Search for the cell housing the specified text and yield its (x, y) center coordinate. 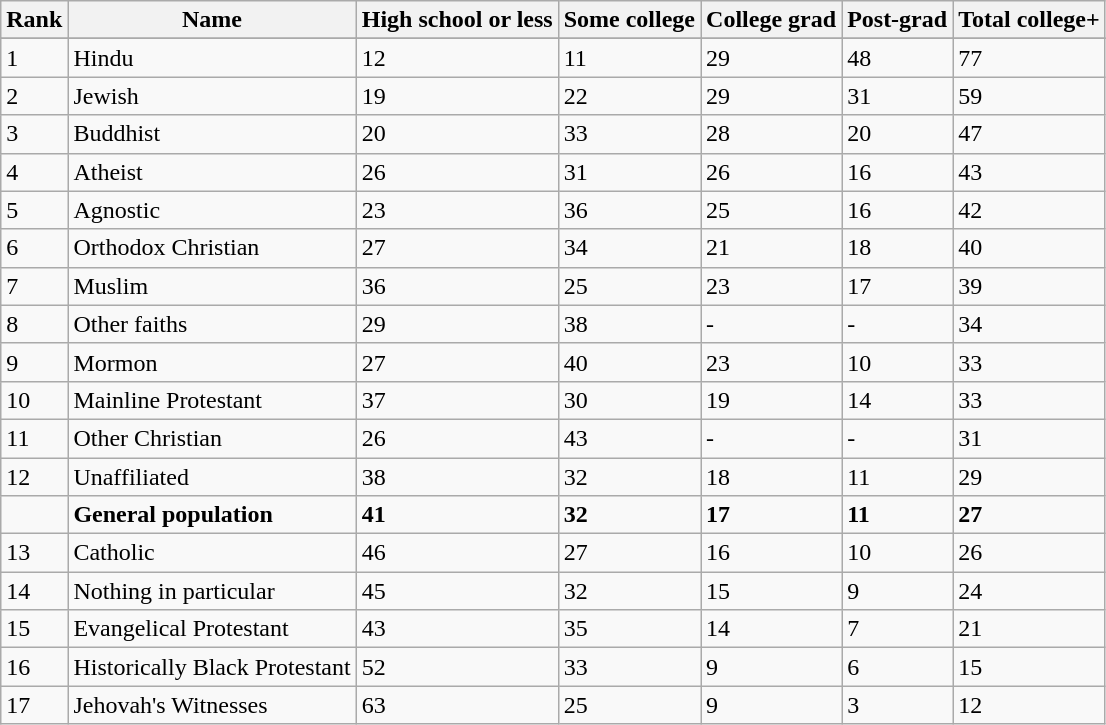
Atheist (212, 172)
8 (34, 324)
Nothing in particular (212, 591)
Rank (34, 20)
Catholic (212, 553)
Total college+ (1030, 20)
22 (629, 96)
37 (457, 400)
5 (34, 210)
59 (1030, 96)
77 (1030, 58)
39 (1030, 286)
Jehovah's Witnesses (212, 705)
Mormon (212, 362)
1 (34, 58)
48 (898, 58)
Other Christian (212, 438)
41 (457, 515)
Muslim (212, 286)
Unaffiliated (212, 477)
Agnostic (212, 210)
4 (34, 172)
Hindu (212, 58)
Some college (629, 20)
35 (629, 629)
30 (629, 400)
Post-grad (898, 20)
45 (457, 591)
College grad (772, 20)
Mainline Protestant (212, 400)
47 (1030, 134)
Name (212, 20)
24 (1030, 591)
52 (457, 667)
46 (457, 553)
28 (772, 134)
High school or less (457, 20)
Buddhist (212, 134)
2 (34, 96)
13 (34, 553)
Orthodox Christian (212, 248)
Other faiths (212, 324)
Historically Black Protestant (212, 667)
General population (212, 515)
42 (1030, 210)
Jewish (212, 96)
63 (457, 705)
Evangelical Protestant (212, 629)
